Scan for the cell matching the given text and deliver its (x, y) coordinate at center. 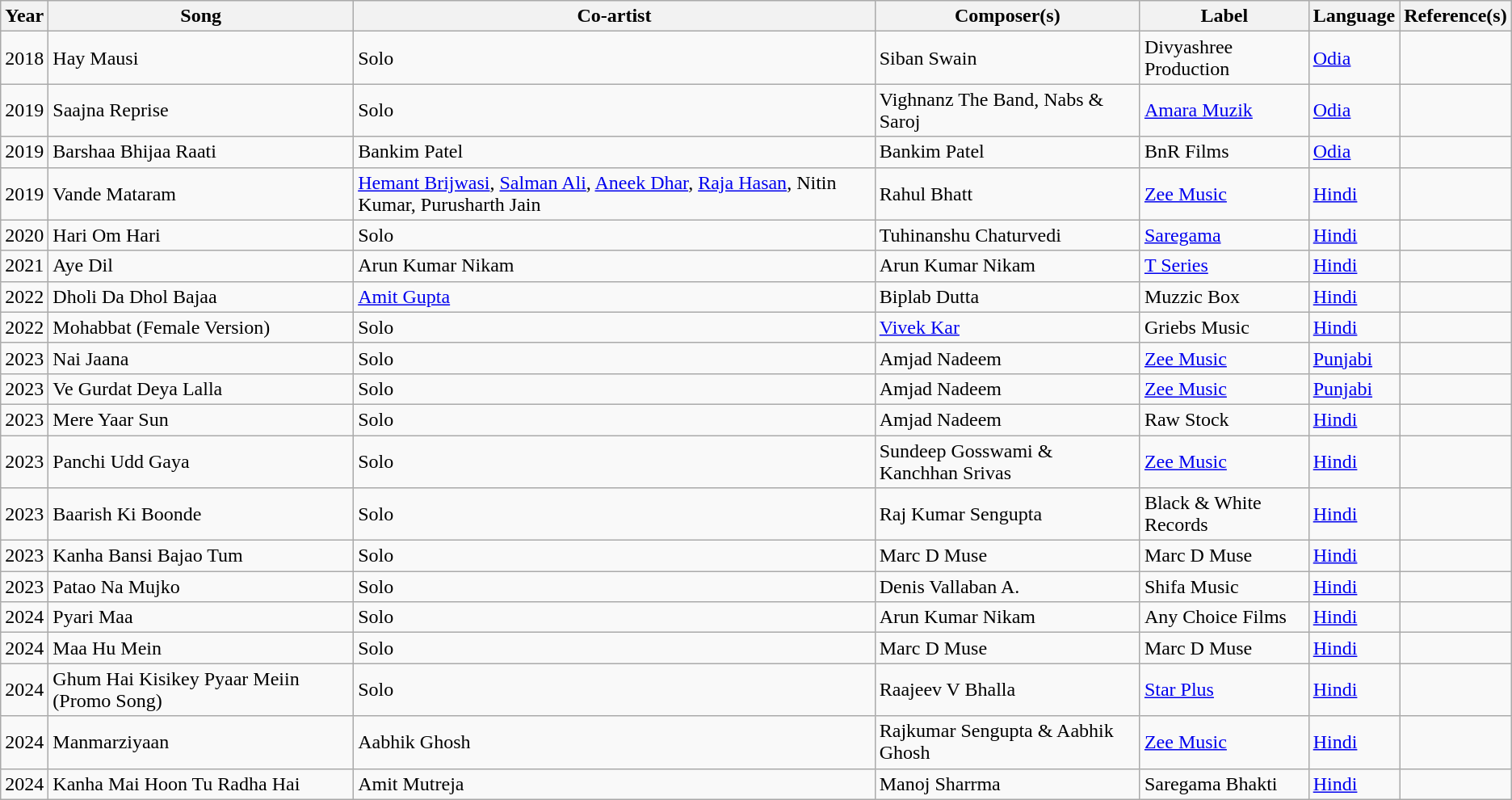
Star Plus (1224, 690)
Any Choice Films (1224, 617)
Amit Mutreja (615, 784)
Panchi Udd Gaya (201, 461)
Saregama (1224, 235)
Raajeev V Bhalla (1007, 690)
Vivek Kar (1007, 327)
Dholi Da Dhol Bajaa (201, 297)
Manoj Sharrma (1007, 784)
Saregama Bhakti (1224, 784)
Rajkumar Sengupta & Aabhik Ghosh (1007, 742)
Co-artist (615, 16)
Vighnanz The Band, Nabs & Saroj (1007, 110)
Mere Yaar Sun (201, 419)
Pyari Maa (201, 617)
Ve Gurdat Deya Lalla (201, 389)
Aabhik Ghosh (615, 742)
2021 (24, 266)
Divyashree Production (1224, 58)
Griebs Music (1224, 327)
Amit Gupta (615, 297)
Denis Vallaban A. (1007, 587)
Tuhinanshu Chaturvedi (1007, 235)
Label (1224, 16)
Muzzic Box (1224, 297)
Aye Dil (201, 266)
Hemant Brijwasi, Salman Ali, Aneek Dhar, Raja Hasan, Nitin Kumar, Purusharth Jain (615, 194)
Biplab Dutta (1007, 297)
Year (24, 16)
Raw Stock (1224, 419)
Barshaa Bhijaa Raati (201, 152)
Language (1354, 16)
Song (201, 16)
Maa Hu Mein (201, 648)
Composer(s) (1007, 16)
Sundeep Gosswami & Kanchhan Srivas (1007, 461)
2018 (24, 58)
Rahul Bhatt (1007, 194)
Amara Muzik (1224, 110)
Vande Mataram (201, 194)
Patao Na Mujko (201, 587)
Hay Mausi (201, 58)
Baarish Ki Boonde (201, 514)
Reference(s) (1455, 16)
Siban Swain (1007, 58)
Nai Jaana (201, 358)
BnR Films (1224, 152)
Mohabbat (Female Version) (201, 327)
Ghum Hai Kisikey Pyaar Meiin (Promo Song) (201, 690)
Raj Kumar Sengupta (1007, 514)
Kanha Mai Hoon Tu Radha Hai (201, 784)
Hari Om Hari (201, 235)
Kanha Bansi Bajao Tum (201, 556)
Black & White Records (1224, 514)
2020 (24, 235)
Shifa Music (1224, 587)
T Series (1224, 266)
Saajna Reprise (201, 110)
Manmarziyaan (201, 742)
